Return the [x, y] coordinate for the center point of the cell that contains the specified text.  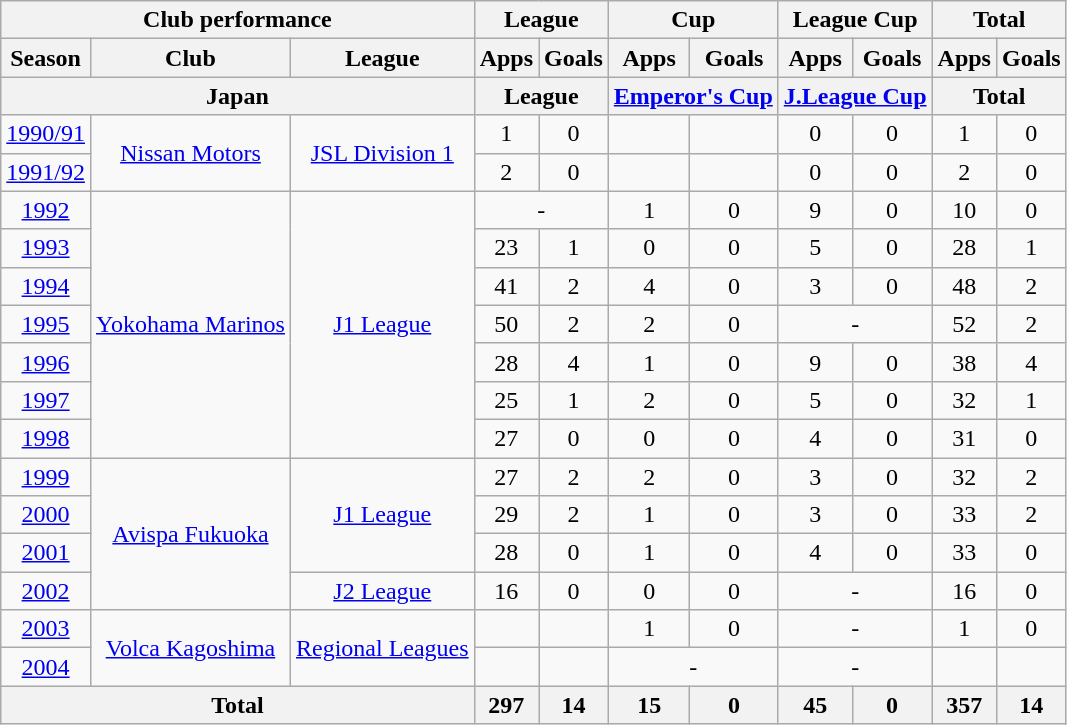
Cup [693, 20]
1997 [46, 400]
2004 [46, 667]
J.League Cup [855, 96]
Emperor's Cup [693, 96]
1994 [46, 286]
297 [506, 705]
2000 [46, 515]
Season [46, 58]
2001 [46, 553]
1992 [46, 210]
38 [964, 362]
Avispa Fukuoka [190, 534]
Japan [238, 96]
45 [815, 705]
1990/91 [46, 134]
Club performance [238, 20]
Volca Kagoshima [190, 648]
50 [506, 324]
1991/92 [46, 172]
1999 [46, 477]
2002 [46, 591]
2003 [46, 629]
Nissan Motors [190, 153]
357 [964, 705]
48 [964, 286]
15 [649, 705]
25 [506, 400]
Club [190, 58]
29 [506, 515]
JSL Division 1 [382, 153]
31 [964, 438]
41 [506, 286]
League Cup [855, 20]
1993 [46, 248]
1995 [46, 324]
1998 [46, 438]
10 [964, 210]
1996 [46, 362]
Yokohama Marinos [190, 324]
J2 League [382, 591]
23 [506, 248]
52 [964, 324]
Regional Leagues [382, 648]
